Search for the cell housing the specified text and yield its [X, Y] center coordinate. 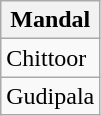
Mandal [50, 20]
Gudipala [50, 96]
Chittoor [50, 58]
